From the cell containing the given text, extract its center point as (x, y) coordinate. 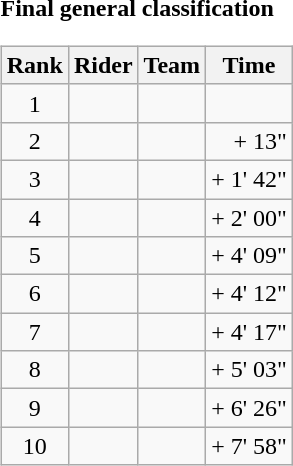
Time (250, 65)
+ 1' 42" (250, 179)
5 (34, 256)
Team (172, 65)
+ 4' 09" (250, 256)
+ 4' 12" (250, 294)
Rider (103, 65)
+ 4' 17" (250, 332)
+ 6' 26" (250, 408)
8 (34, 370)
9 (34, 408)
10 (34, 446)
6 (34, 294)
Rank (34, 65)
4 (34, 217)
3 (34, 179)
+ 7' 58" (250, 446)
1 (34, 103)
2 (34, 141)
+ 13" (250, 141)
7 (34, 332)
+ 5' 03" (250, 370)
+ 2' 00" (250, 217)
